Output the [x, y] coordinate of the center of the cell containing the given text.  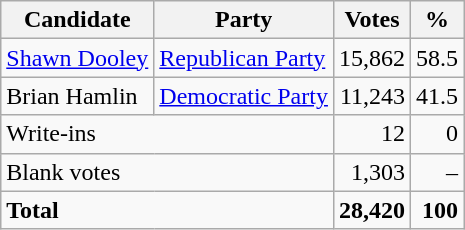
1,303 [372, 172]
Republican Party [244, 58]
Candidate [78, 20]
Democratic Party [244, 96]
100 [438, 210]
Party [244, 20]
11,243 [372, 96]
28,420 [372, 210]
Shawn Dooley [78, 58]
% [438, 20]
Votes [372, 20]
Total [168, 210]
12 [372, 134]
– [438, 172]
58.5 [438, 58]
41.5 [438, 96]
0 [438, 134]
15,862 [372, 58]
Write-ins [168, 134]
Brian Hamlin [78, 96]
Blank votes [168, 172]
